For the text-containing cell, return its midpoint in [X, Y] coordinate format. 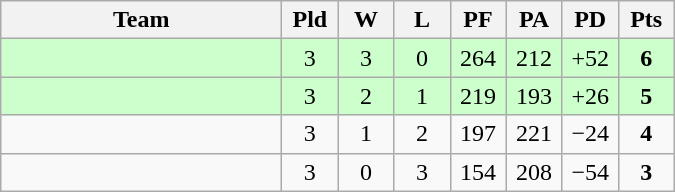
264 [478, 58]
PF [478, 20]
197 [478, 134]
219 [478, 96]
+26 [590, 96]
W [366, 20]
4 [646, 134]
Pld [310, 20]
208 [534, 172]
PD [590, 20]
−24 [590, 134]
L [422, 20]
212 [534, 58]
193 [534, 96]
Team [142, 20]
+52 [590, 58]
−54 [590, 172]
6 [646, 58]
221 [534, 134]
Pts [646, 20]
PA [534, 20]
154 [478, 172]
5 [646, 96]
